Pinpoint the cell where the given text exists, returning its [X, Y] midpoint coordinate. 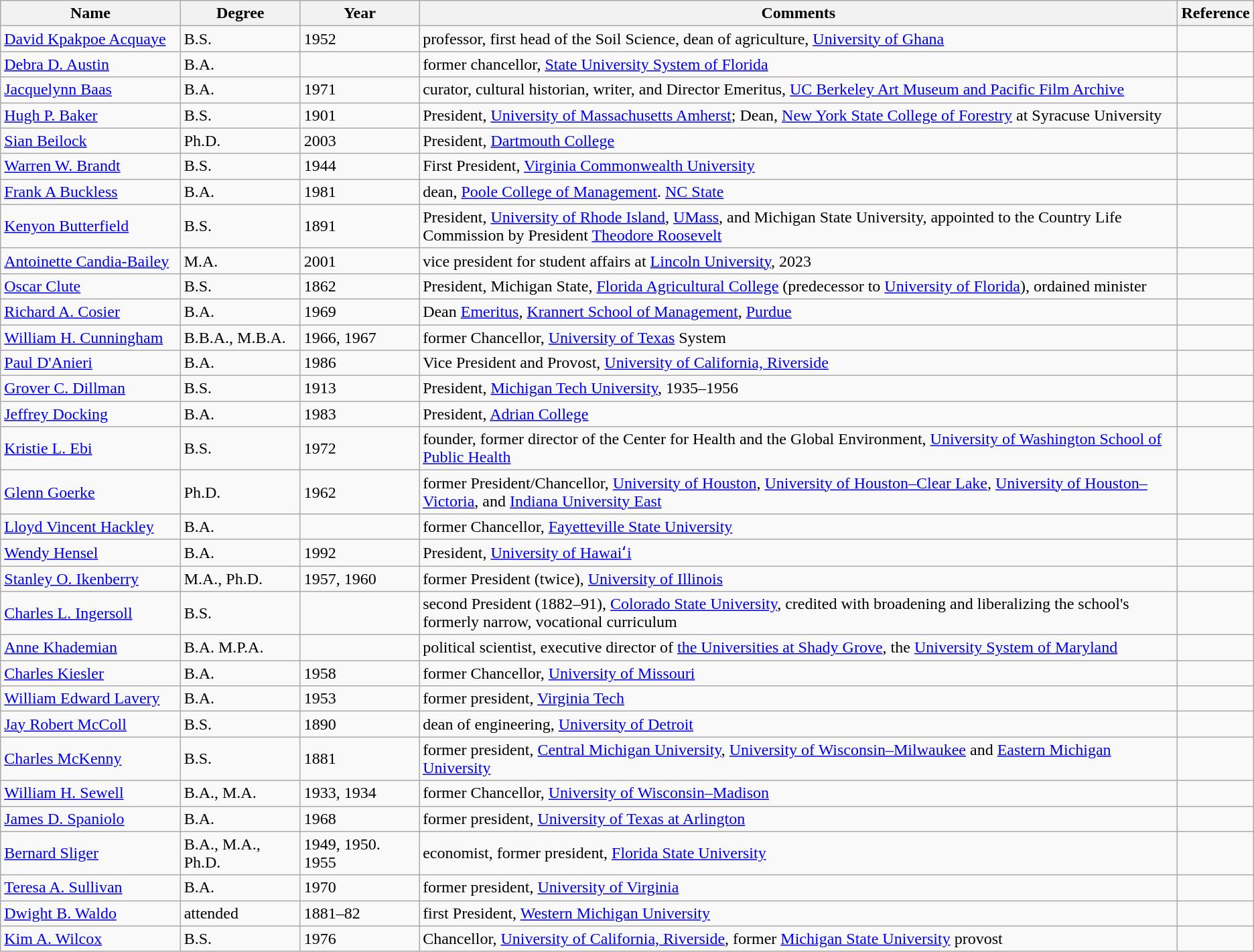
Antoinette Candia-Bailey [90, 261]
B.B.A., M.B.A. [240, 337]
1891 [359, 226]
William Edward Lavery [90, 699]
Jay Robert McColl [90, 724]
Vice President and Provost, University of California, Riverside [798, 363]
David Kpakpoe Acquaye [90, 39]
Bernard Sliger [90, 854]
Dwight B. Waldo [90, 913]
1890 [359, 724]
1986 [359, 363]
1968 [359, 819]
Degree [240, 13]
M.A., Ph.D. [240, 578]
1976 [359, 939]
economist, former president, Florida State University [798, 854]
President, Dartmouth College [798, 141]
Dean Emeritus, Krannert School of Management, Purdue [798, 312]
1966, 1967 [359, 337]
B.A. M.P.A. [240, 648]
Warren W. Brandt [90, 166]
Reference [1215, 13]
Paul D'Anieri [90, 363]
curator, cultural historian, writer, and Director Emeritus, UC Berkeley Art Museum and Pacific Film Archive [798, 90]
Richard A. Cosier [90, 312]
1952 [359, 39]
former President (twice), University of Illinois [798, 578]
1981 [359, 192]
Stanley O. Ikenberry [90, 578]
1983 [359, 414]
1881–82 [359, 913]
1992 [359, 553]
William H. Sewell [90, 793]
Frank A Buckless [90, 192]
1881 [359, 758]
Hugh P. Baker [90, 115]
professor, first head of the Soil Science, dean of agriculture, University of Ghana [798, 39]
2003 [359, 141]
political scientist, executive director of the Universities at Shady Grove, the University System of Maryland [798, 648]
Lloyd Vincent Hackley [90, 527]
founder, former director of the Center for Health and the Global Environment, University of Washington School of Public Health [798, 449]
former president, University of Virginia [798, 888]
Teresa A. Sullivan [90, 888]
first President, Western Michigan University [798, 913]
Charles Kiesler [90, 673]
Grover C. Dillman [90, 389]
former president, Central Michigan University, University of Wisconsin–Milwaukee and Eastern Michigan University [798, 758]
1933, 1934 [359, 793]
second President (1882–91), Colorado State University, credited with broadening and liberalizing the school's formerly narrow, vocational curriculum [798, 614]
former Chancellor, Fayetteville State University [798, 527]
attended [240, 913]
President, Adrian College [798, 414]
Charles L. Ingersoll [90, 614]
1944 [359, 166]
1862 [359, 286]
Wendy Hensel [90, 553]
former Chancellor, University of Texas System [798, 337]
Charles McKenny [90, 758]
President, Michigan State, Florida Agricultural College (predecessor to University of Florida), ordained minister [798, 286]
President, University of Massachusetts Amherst; Dean, New York State College of Forestry at Syracuse University [798, 115]
1970 [359, 888]
First President, Virginia Commonwealth University [798, 166]
B.A., M.A., Ph.D. [240, 854]
1958 [359, 673]
1957, 1960 [359, 578]
1901 [359, 115]
President, Michigan Tech University, 1935–1956 [798, 389]
former chancellor, State University System of Florida [798, 64]
1969 [359, 312]
1962 [359, 492]
2001 [359, 261]
B.A., M.A. [240, 793]
1949, 1950. 1955 [359, 854]
Year [359, 13]
Oscar Clute [90, 286]
dean, Poole College of Management. NC State [798, 192]
Comments [798, 13]
Kenyon Butterfield [90, 226]
James D. Spaniolo [90, 819]
former President/Chancellor, University of Houston, University of Houston–Clear Lake, University of Houston–Victoria, and Indiana University East [798, 492]
dean of engineering, University of Detroit [798, 724]
former Chancellor, University of Wisconsin–Madison [798, 793]
President, University of Rhode Island, UMass, and Michigan State University, appointed to the Country Life Commission by President Theodore Roosevelt [798, 226]
1972 [359, 449]
Chancellor, University of California, Riverside, former Michigan State University provost [798, 939]
1971 [359, 90]
Sian Beilock [90, 141]
Kristie L. Ebi [90, 449]
former Chancellor, University of Missouri [798, 673]
1913 [359, 389]
vice president for student affairs at Lincoln University, 2023 [798, 261]
former president, University of Texas at Arlington [798, 819]
Jeffrey Docking [90, 414]
former president, Virginia Tech [798, 699]
Glenn Goerke [90, 492]
William H. Cunningham [90, 337]
Debra D. Austin [90, 64]
1953 [359, 699]
President, University of Hawaiʻi [798, 553]
Kim A. Wilcox [90, 939]
M.A. [240, 261]
Jacquelynn Baas [90, 90]
Name [90, 13]
Anne Khademian [90, 648]
